Scan for the cell matching the given text and deliver its [X, Y] coordinate at center. 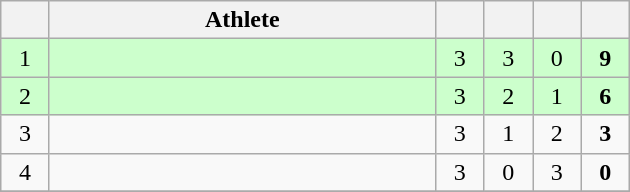
Athlete [242, 20]
6 [606, 96]
9 [606, 58]
4 [26, 172]
